Locate the cell with the specified text and output its [x, y] center coordinate. 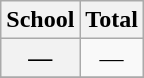
Total [112, 20]
School [40, 20]
